Return the [X, Y] coordinate for the center point of the cell that contains the specified text.  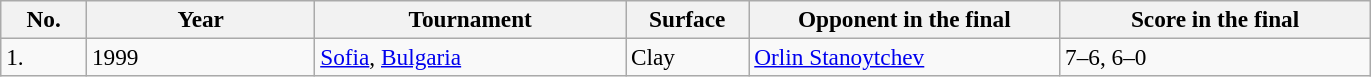
Clay [688, 57]
No. [44, 19]
Opponent in the final [904, 19]
Tournament [470, 19]
Sofia, Bulgaria [470, 57]
Score in the final [1216, 19]
Orlin Stanoytchev [904, 57]
Year [201, 19]
1. [44, 57]
7–6, 6–0 [1216, 57]
1999 [201, 57]
Surface [688, 19]
